For the text-containing cell, return its midpoint in [X, Y] coordinate format. 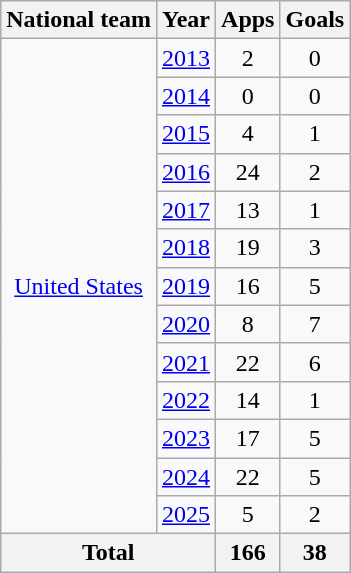
14 [248, 400]
4 [248, 134]
2015 [186, 134]
2020 [186, 324]
Goals [315, 20]
2019 [186, 286]
38 [315, 553]
Total [108, 553]
16 [248, 286]
2014 [186, 96]
2021 [186, 362]
2017 [186, 210]
17 [248, 438]
Apps [248, 20]
2016 [186, 172]
3 [315, 248]
National team [79, 20]
6 [315, 362]
8 [248, 324]
7 [315, 324]
2022 [186, 400]
2025 [186, 515]
166 [248, 553]
2013 [186, 58]
2023 [186, 438]
United States [79, 286]
Year [186, 20]
19 [248, 248]
2024 [186, 477]
24 [248, 172]
13 [248, 210]
2018 [186, 248]
